Capture the cell that displays the provided text and extract its (X, Y) central coordinate. 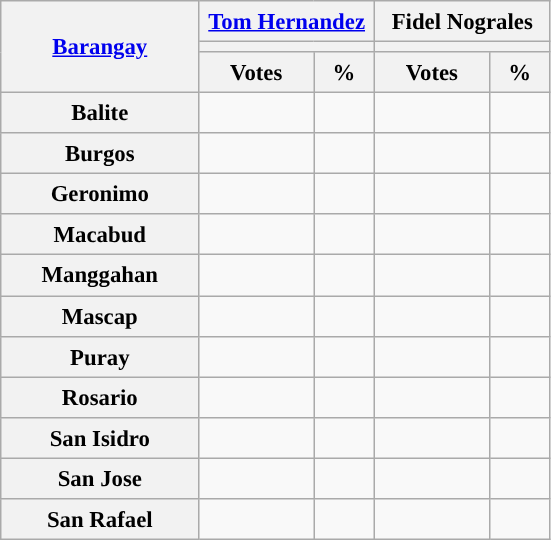
Fidel Nograles (462, 22)
Balite (100, 114)
Rosario (100, 398)
Macabud (100, 234)
Mascap (100, 316)
San Isidro (100, 438)
Barangay (100, 47)
San Rafael (100, 520)
Tom Hernandez (287, 22)
Geronimo (100, 194)
San Jose (100, 478)
Manggahan (100, 276)
Puray (100, 356)
Burgos (100, 154)
